From the cell containing the given text, extract its center point as [X, Y] coordinate. 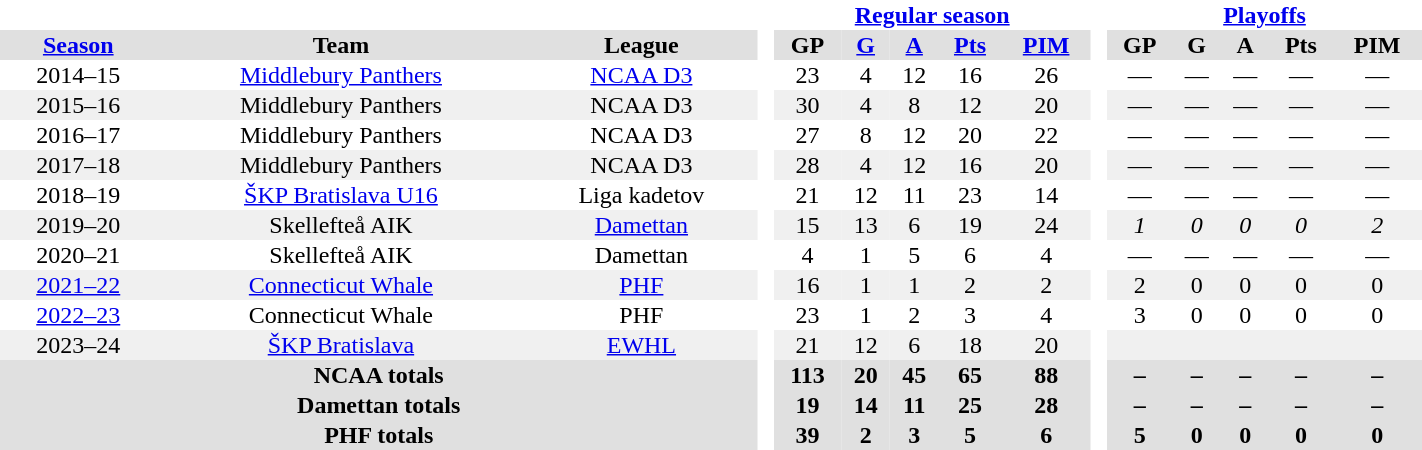
65 [970, 375]
2017–18 [78, 165]
NCAA totals [378, 375]
22 [1046, 135]
PHF totals [378, 435]
39 [808, 435]
18 [970, 345]
Team [342, 45]
45 [914, 375]
2021–22 [78, 285]
15 [808, 225]
ŠKP Bratislava [342, 345]
Season [78, 45]
113 [808, 375]
24 [1046, 225]
Playoffs [1264, 15]
2020–21 [78, 255]
League [641, 45]
26 [1046, 75]
13 [866, 225]
Regular season [932, 15]
2022–23 [78, 315]
2018–19 [78, 195]
EWHL [641, 345]
2014–15 [78, 75]
88 [1046, 375]
2023–24 [78, 345]
27 [808, 135]
2015–16 [78, 105]
Liga kadetov [641, 195]
2019–20 [78, 225]
2016–17 [78, 135]
Damettan totals [378, 405]
ŠKP Bratislava U16 [342, 195]
30 [808, 105]
25 [970, 405]
